For the text-containing cell, return its midpoint in [X, Y] coordinate format. 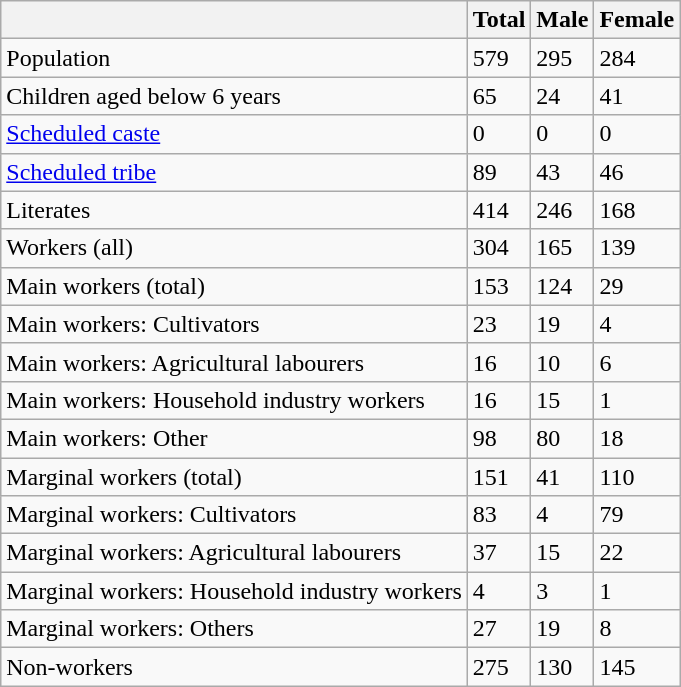
29 [637, 286]
98 [499, 438]
124 [562, 286]
145 [637, 667]
139 [637, 248]
275 [499, 667]
Marginal workers: Household industry workers [234, 591]
151 [499, 477]
165 [562, 248]
Main workers: Agricultural labourers [234, 362]
8 [637, 629]
27 [499, 629]
Main workers: Cultivators [234, 324]
414 [499, 210]
3 [562, 591]
304 [499, 248]
89 [499, 172]
Marginal workers: Agricultural labourers [234, 553]
22 [637, 553]
579 [499, 58]
Marginal workers (total) [234, 477]
284 [637, 58]
65 [499, 96]
Population [234, 58]
46 [637, 172]
153 [499, 286]
6 [637, 362]
Scheduled caste [234, 134]
79 [637, 515]
Main workers: Household industry workers [234, 400]
10 [562, 362]
Workers (all) [234, 248]
Scheduled tribe [234, 172]
Main workers: Other [234, 438]
Total [499, 20]
Literates [234, 210]
83 [499, 515]
Main workers (total) [234, 286]
130 [562, 667]
295 [562, 58]
110 [637, 477]
43 [562, 172]
24 [562, 96]
37 [499, 553]
Marginal workers: Cultivators [234, 515]
Male [562, 20]
Children aged below 6 years [234, 96]
168 [637, 210]
Marginal workers: Others [234, 629]
80 [562, 438]
23 [499, 324]
18 [637, 438]
Female [637, 20]
Non-workers [234, 667]
246 [562, 210]
